Return the [X, Y] coordinate for the center point of the cell that contains the specified text.  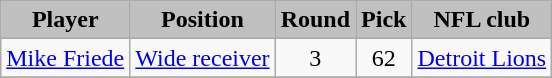
Position [202, 20]
62 [384, 58]
Pick [384, 20]
Round [315, 20]
Detroit Lions [482, 58]
NFL club [482, 20]
Wide receiver [202, 58]
3 [315, 58]
Player [66, 20]
Mike Friede [66, 58]
